Return the [x, y] coordinate for the center point of the cell that contains the specified text.  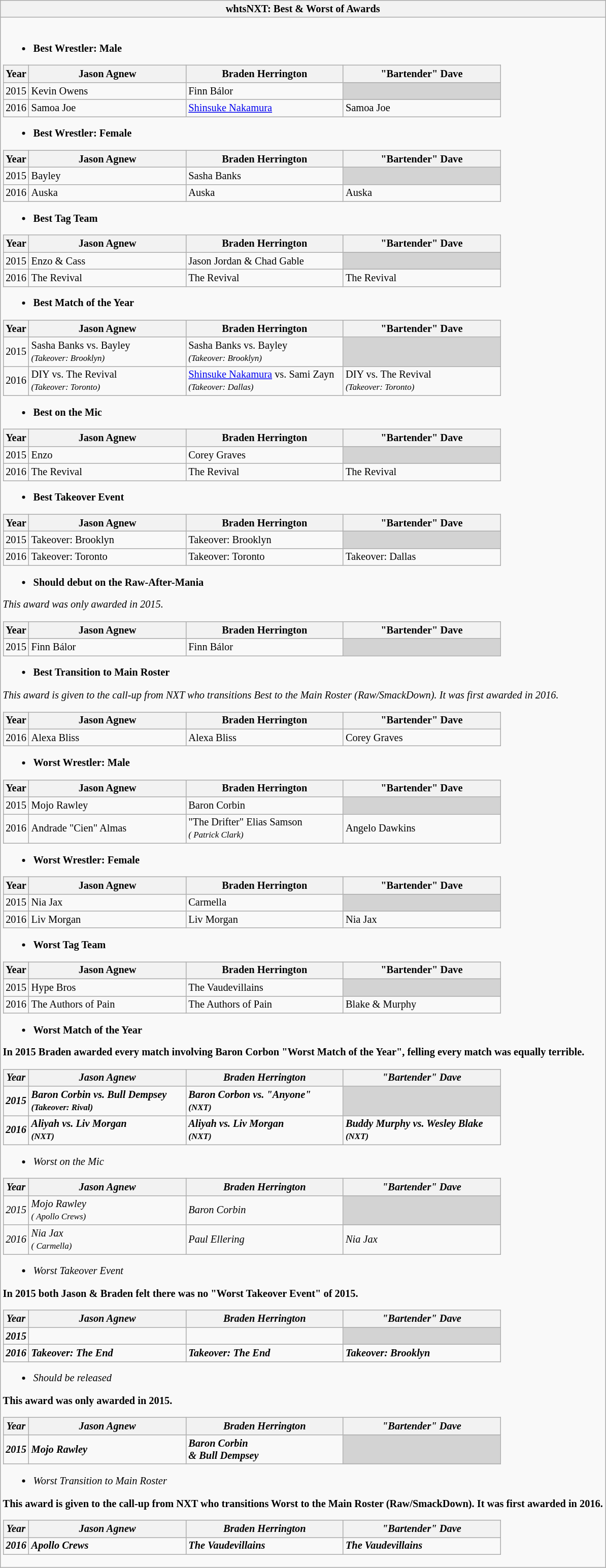
Kevin Owens [108, 91]
Hype Bros [108, 987]
Enzo & Cass [108, 261]
Takeover: Dallas [422, 557]
Sasha Banks [264, 176]
Blake & Murphy [422, 1005]
Jason Jordan & Chad Gable [264, 261]
Enzo [108, 455]
Buddy Murphy vs. Wesley Blake(NXT) [422, 1130]
Paul Ellering [264, 1240]
Carmella [264, 903]
Shinsuke Nakamura [264, 108]
Shinsuke Nakamura vs. Sami Zayn(Takeover: Dallas) [264, 381]
Apollo Crews [108, 1546]
Baron Corbon vs. "Anyone"(NXT) [264, 1101]
whtsNXT: Best & Worst of Awards [303, 9]
"The Drifter" Elias Samson( Patrick Clark) [264, 828]
Bayley [108, 176]
Baron Corbin& Bull Dempsey [264, 1449]
Baron Corbin vs. Bull Dempsey(Takeover: Rival) [108, 1101]
Nia Jax( Carmella) [108, 1240]
Mojo Rawley( Apollo Crews) [108, 1210]
Angelo Dawkins [422, 828]
Andrade "Cien" Almas [108, 828]
